Capture the cell that displays the provided text and extract its (X, Y) central coordinate. 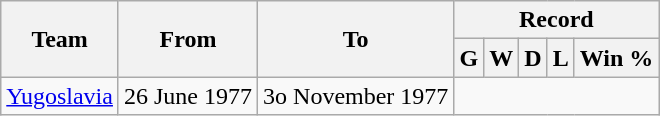
Win % (616, 58)
G (469, 58)
From (188, 39)
To (356, 39)
Team (60, 39)
L (560, 58)
Yugoslavia (60, 96)
3o November 1977 (356, 96)
D (533, 58)
W (502, 58)
Record (556, 20)
26 June 1977 (188, 96)
